Return the (X, Y) coordinate for the center point of the cell that contains the specified text.  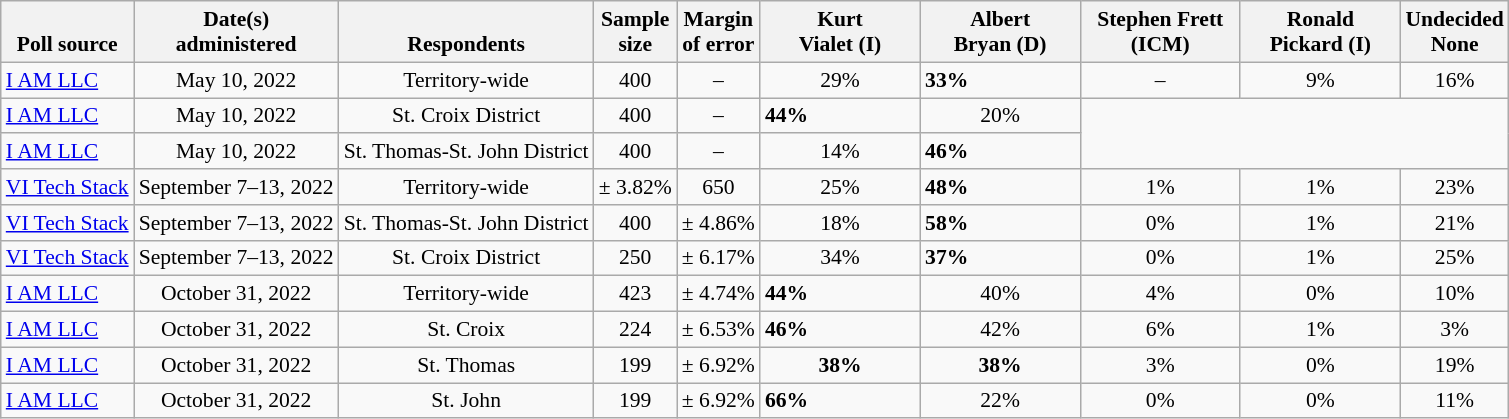
20% (1000, 116)
22% (1000, 401)
Poll source (68, 32)
33% (1000, 80)
Stephen Frett (ICM) (1160, 32)
250 (636, 258)
40% (1000, 294)
16% (1454, 80)
Samplesize (636, 32)
UndecidedNone (1454, 32)
Marginof error (718, 32)
18% (840, 223)
37% (1000, 258)
± 6.53% (718, 330)
19% (1454, 365)
± 4.86% (718, 223)
650 (718, 187)
± 3.82% (636, 187)
21% (1454, 223)
224 (636, 330)
29% (840, 80)
423 (636, 294)
St. Croix (466, 330)
14% (840, 152)
34% (840, 258)
66% (840, 401)
RonaldPickard (I) (1320, 32)
AlbertBryan (D) (1000, 32)
KurtVialet (I) (840, 32)
St. John (466, 401)
± 4.74% (718, 294)
58% (1000, 223)
9% (1320, 80)
± 6.17% (718, 258)
48% (1000, 187)
Date(s)administered (236, 32)
23% (1454, 187)
St. Thomas (466, 365)
4% (1160, 294)
Respondents (466, 32)
10% (1454, 294)
6% (1160, 330)
42% (1000, 330)
11% (1454, 401)
